Detect which cell encompasses the target text, then output its (x, y) center coordinate. 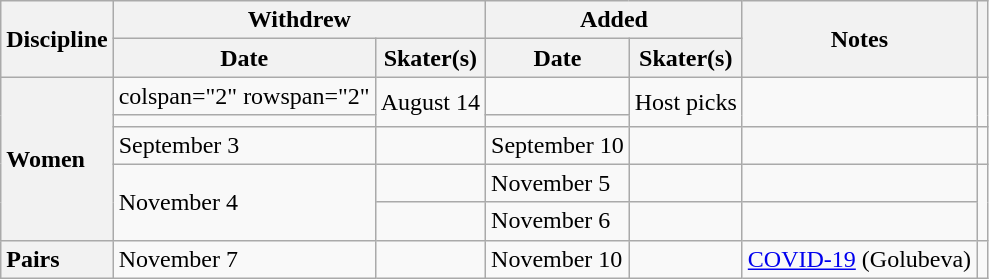
COVID-19 (Golubeva) (859, 259)
Pairs (57, 259)
November 4 (244, 202)
November 5 (558, 183)
August 14 (430, 102)
Women (57, 158)
Host picks (686, 102)
Withdrew (299, 20)
Notes (859, 39)
November 7 (244, 259)
November 10 (558, 259)
Added (614, 20)
September 10 (558, 145)
September 3 (244, 145)
November 6 (558, 221)
Discipline (57, 39)
colspan="2" rowspan="2" (244, 96)
